Find where the given text appears and provide that cell's center as [x, y] coordinate. 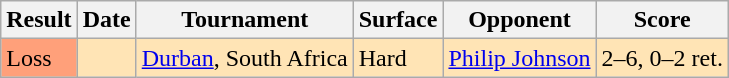
Philip Johnson [520, 58]
2–6, 0–2 ret. [662, 58]
Score [662, 20]
Durban, South Africa [244, 58]
Date [106, 20]
Surface [398, 20]
Tournament [244, 20]
Opponent [520, 20]
Result [39, 20]
Hard [398, 58]
Loss [39, 58]
